Capture the cell that displays the provided text and extract its (x, y) central coordinate. 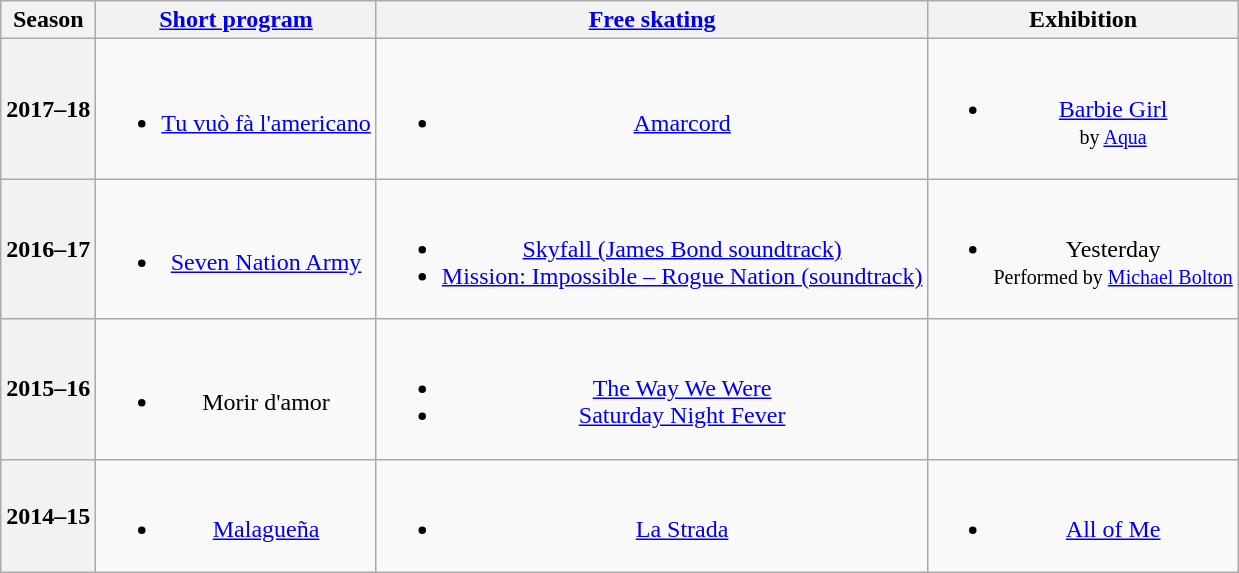
Exhibition (1083, 20)
La Strada (652, 516)
Free skating (652, 20)
Seven Nation Army (236, 249)
The Way We Were Saturday Night Fever (652, 389)
2016–17 (48, 249)
2017–18 (48, 109)
2014–15 (48, 516)
Skyfall (James Bond soundtrack) Mission: Impossible – Rogue Nation (soundtrack) (652, 249)
Morir d'amor (236, 389)
YesterdayPerformed by Michael Bolton (1083, 249)
Tu vuò fà l'americano (236, 109)
Season (48, 20)
Malagueña (236, 516)
Barbie Girl by Aqua (1083, 109)
Amarcord (652, 109)
2015–16 (48, 389)
Short program (236, 20)
All of Me (1083, 516)
